Scan for the cell matching the given text and deliver its [X, Y] coordinate at center. 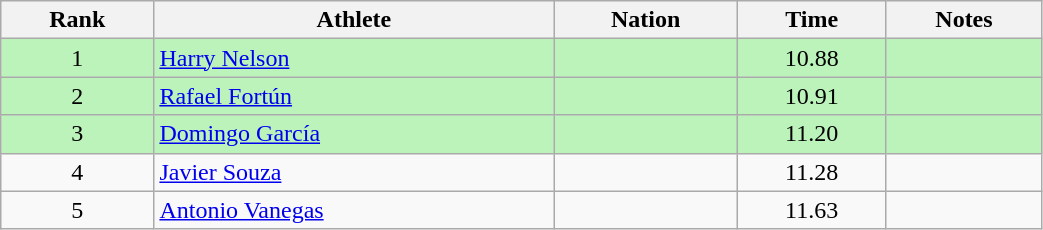
5 [78, 210]
10.88 [811, 58]
Notes [964, 20]
Rafael Fortún [354, 96]
11.28 [811, 172]
10.91 [811, 96]
Rank [78, 20]
Harry Nelson [354, 58]
Antonio Vanegas [354, 210]
Athlete [354, 20]
2 [78, 96]
3 [78, 134]
Nation [646, 20]
11.20 [811, 134]
Domingo García [354, 134]
4 [78, 172]
1 [78, 58]
11.63 [811, 210]
Time [811, 20]
Javier Souza [354, 172]
